For the text-containing cell, return its midpoint in (x, y) coordinate format. 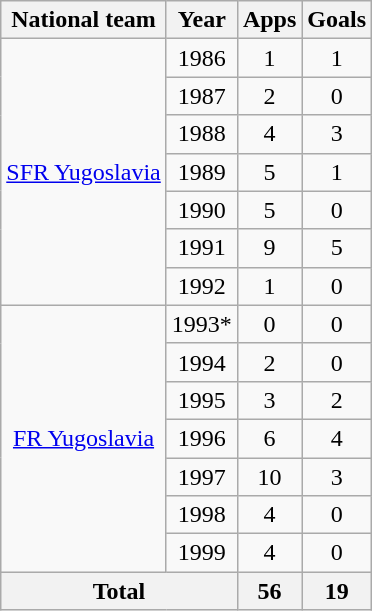
1997 (202, 477)
6 (269, 438)
SFR Yugoslavia (84, 172)
Total (120, 591)
1994 (202, 362)
Apps (269, 20)
19 (337, 591)
1990 (202, 210)
56 (269, 591)
1996 (202, 438)
1991 (202, 248)
1998 (202, 515)
9 (269, 248)
Goals (337, 20)
1987 (202, 96)
1988 (202, 134)
10 (269, 477)
1992 (202, 286)
1995 (202, 400)
1986 (202, 58)
1989 (202, 172)
Year (202, 20)
FR Yugoslavia (84, 438)
1999 (202, 553)
National team (84, 20)
1993* (202, 324)
